For the text-containing cell, return its midpoint in [X, Y] coordinate format. 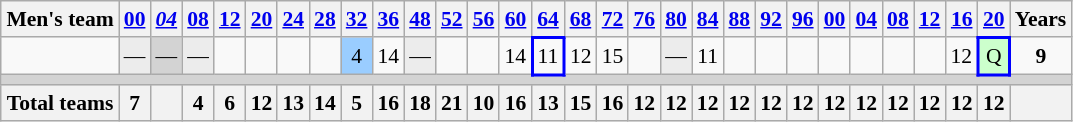
5 [357, 104]
36 [388, 19]
80 [676, 19]
56 [484, 19]
6 [230, 104]
96 [803, 19]
84 [708, 19]
52 [452, 19]
64 [548, 19]
28 [325, 19]
7 [135, 104]
32 [357, 19]
Total teams [60, 104]
Years [1041, 19]
68 [580, 19]
9 [1041, 56]
48 [420, 19]
72 [613, 19]
24 [293, 19]
Q [994, 56]
Men's team [60, 19]
10 [484, 104]
18 [420, 104]
21 [452, 104]
92 [771, 19]
76 [644, 19]
60 [515, 19]
88 [739, 19]
